Locate the cell with the specified text and output its (x, y) center coordinate. 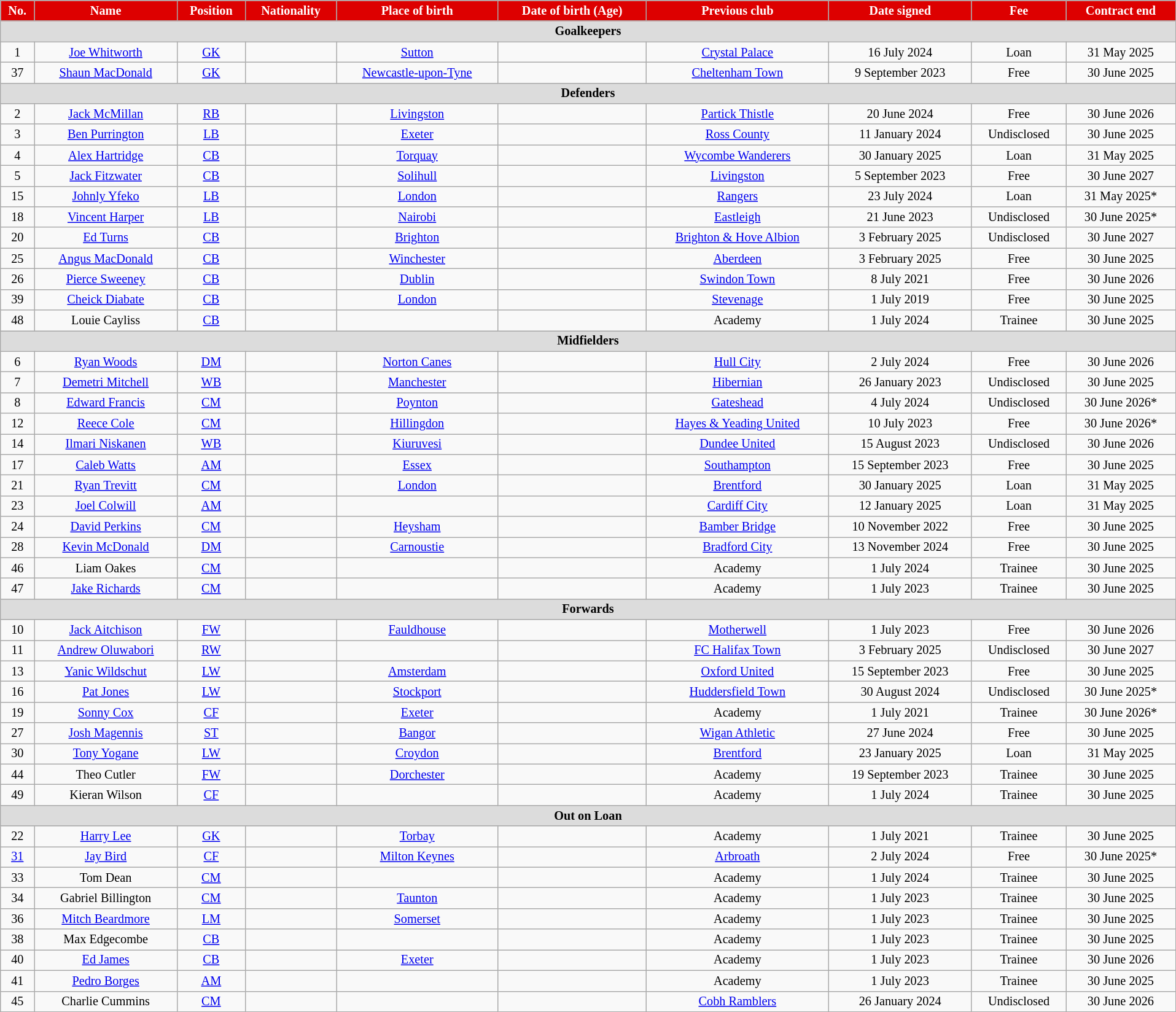
12 (17, 423)
30 August 2024 (900, 691)
No. (17, 10)
Wycombe Wanderers (738, 155)
1 (17, 52)
5 September 2023 (900, 176)
31 May 2025* (1121, 197)
Demetri Mitchell (106, 382)
Aberdeen (738, 259)
49 (17, 795)
Carnoustie (418, 547)
33 (17, 878)
Out on Loan (588, 815)
Kevin McDonald (106, 547)
45 (17, 1002)
Oxford United (738, 671)
Cobh Ramblers (738, 1002)
Dundee United (738, 444)
44 (17, 774)
4 (17, 155)
Forwards (588, 609)
Cheick Diabate (106, 300)
Sutton (418, 52)
19 September 2023 (900, 774)
Hibernian (738, 382)
23 (17, 506)
8 (17, 403)
RB (211, 114)
Wigan Athletic (738, 733)
Winchester (418, 259)
Dublin (418, 279)
Brighton (418, 238)
Nairobi (418, 217)
Stevenage (738, 300)
Huddersfield Town (738, 691)
Jay Bird (106, 857)
Gateshead (738, 403)
Eastleigh (738, 217)
Edward Francis (106, 403)
Date signed (900, 10)
FC Halifax Town (738, 650)
17 (17, 465)
15 (17, 197)
Essex (418, 465)
Liam Oakes (106, 568)
RW (211, 650)
Max Edgecombe (106, 940)
Heysham (418, 526)
6 (17, 362)
47 (17, 588)
3 (17, 134)
48 (17, 320)
Pedro Borges (106, 981)
23 January 2025 (900, 753)
21 June 2023 (900, 217)
Yanic Wildschut (106, 671)
Fee (1018, 10)
10 July 2023 (900, 423)
20 June 2024 (900, 114)
Bradford City (738, 547)
Ed James (106, 960)
28 (17, 547)
27 June 2024 (900, 733)
Manchester (418, 382)
26 (17, 279)
Mitch Beardmore (106, 919)
Jack McMillan (106, 114)
LM (211, 919)
Solihull (418, 176)
4 July 2024 (900, 403)
40 (17, 960)
Andrew Oluwabori (106, 650)
Torquay (418, 155)
21 (17, 485)
Amsterdam (418, 671)
Ryan Woods (106, 362)
Theo Cutler (106, 774)
Somerset (418, 919)
Cardiff City (738, 506)
Position (211, 10)
Stockport (418, 691)
Bamber Bridge (738, 526)
39 (17, 300)
23 July 2024 (900, 197)
5 (17, 176)
46 (17, 568)
Nationality (291, 10)
18 (17, 217)
34 (17, 898)
Vincent Harper (106, 217)
Taunton (418, 898)
Louie Cayliss (106, 320)
9 September 2023 (900, 72)
7 (17, 382)
Tom Dean (106, 878)
Arbroath (738, 857)
Milton Keynes (418, 857)
26 January 2023 (900, 382)
Ilmari Niskanen (106, 444)
38 (17, 940)
Midfielders (588, 341)
Fauldhouse (418, 630)
Date of birth (Age) (572, 10)
41 (17, 981)
Rangers (738, 197)
Pat Jones (106, 691)
2 (17, 114)
Alex Hartridge (106, 155)
Charlie Cummins (106, 1002)
Newcastle-upon-Tyne (418, 72)
13 November 2024 (900, 547)
30 (17, 753)
26 January 2024 (900, 1002)
Dorchester (418, 774)
Hull City (738, 362)
Cheltenham Town (738, 72)
31 (17, 857)
Croydon (418, 753)
Caleb Watts (106, 465)
Harry Lee (106, 836)
Gabriel Billington (106, 898)
David Perkins (106, 526)
Partick Thistle (738, 114)
Previous club (738, 10)
Jack Aitchison (106, 630)
16 (17, 691)
22 (17, 836)
10 (17, 630)
Hayes & Yeading United (738, 423)
Torbay (418, 836)
Reece Cole (106, 423)
Southampton (738, 465)
Angus MacDonald (106, 259)
25 (17, 259)
24 (17, 526)
Joel Colwill (106, 506)
Sonny Cox (106, 712)
Goalkeepers (588, 31)
Tony Yogane (106, 753)
Place of birth (418, 10)
Johnly Yfeko (106, 197)
Jake Richards (106, 588)
Poynton (418, 403)
8 July 2021 (900, 279)
Kieran Wilson (106, 795)
Hillingdon (418, 423)
11 January 2024 (900, 134)
Brighton & Hove Albion (738, 238)
Norton Canes (418, 362)
ST (211, 733)
36 (17, 919)
14 (17, 444)
Joe Whitworth (106, 52)
Defenders (588, 93)
Name (106, 10)
16 July 2024 (900, 52)
11 (17, 650)
20 (17, 238)
Ben Purrington (106, 134)
Swindon Town (738, 279)
Kiuruvesi (418, 444)
37 (17, 72)
1 July 2019 (900, 300)
Bangor (418, 733)
27 (17, 733)
Contract end (1121, 10)
Motherwell (738, 630)
Pierce Sweeney (106, 279)
Shaun MacDonald (106, 72)
Ryan Trevitt (106, 485)
19 (17, 712)
12 January 2025 (900, 506)
Ross County (738, 134)
Ed Turns (106, 238)
Crystal Palace (738, 52)
15 August 2023 (900, 444)
10 November 2022 (900, 526)
13 (17, 671)
Josh Magennis (106, 733)
Jack Fitzwater (106, 176)
